Output the [x, y] coordinate of the center of the cell containing the given text.  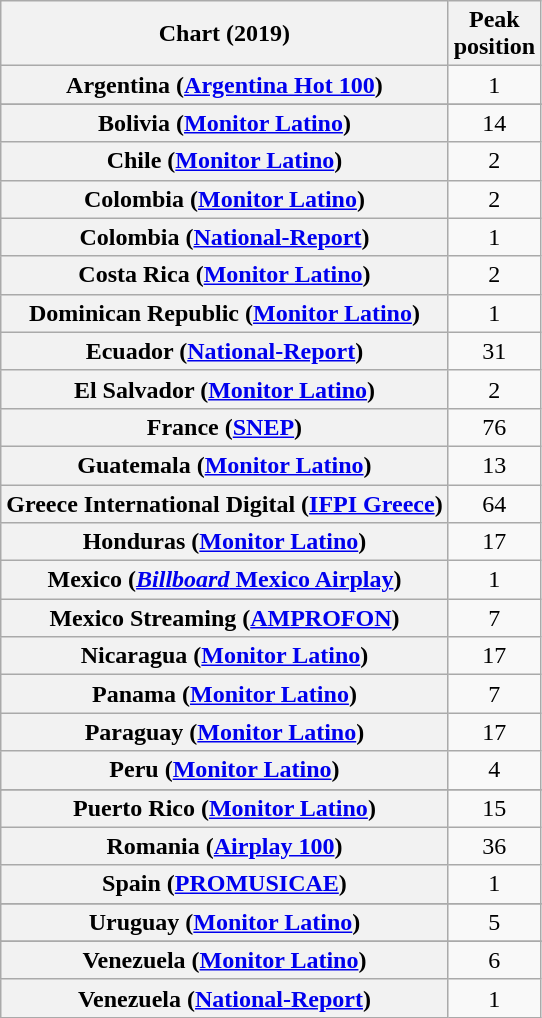
Venezuela (National-Report) [224, 998]
Guatemala (Monitor Latino) [224, 465]
Colombia (National-Report) [224, 237]
14 [494, 123]
Colombia (Monitor Latino) [224, 199]
Greece International Digital (IFPI Greece) [224, 503]
Ecuador (National-Report) [224, 351]
El Salvador (Monitor Latino) [224, 389]
Chart (2019) [224, 34]
Paraguay (Monitor Latino) [224, 732]
Peru (Monitor Latino) [224, 770]
Uruguay (Monitor Latino) [224, 922]
Argentina (Argentina Hot 100) [224, 85]
France (SNEP) [224, 427]
5 [494, 922]
6 [494, 960]
Puerto Rico (Monitor Latino) [224, 808]
64 [494, 503]
Venezuela (Monitor Latino) [224, 960]
Dominican Republic (Monitor Latino) [224, 313]
Romania (Airplay 100) [224, 846]
31 [494, 351]
36 [494, 846]
Chile (Monitor Latino) [224, 161]
Nicaragua (Monitor Latino) [224, 656]
76 [494, 427]
Bolivia (Monitor Latino) [224, 123]
Peakposition [494, 34]
Mexico (Billboard Mexico Airplay) [224, 580]
13 [494, 465]
4 [494, 770]
Honduras (Monitor Latino) [224, 542]
Mexico Streaming (AMPROFON) [224, 618]
Panama (Monitor Latino) [224, 694]
Costa Rica (Monitor Latino) [224, 275]
15 [494, 808]
Spain (PROMUSICAE) [224, 884]
